Output the [X, Y] coordinate of the center of the cell containing the given text.  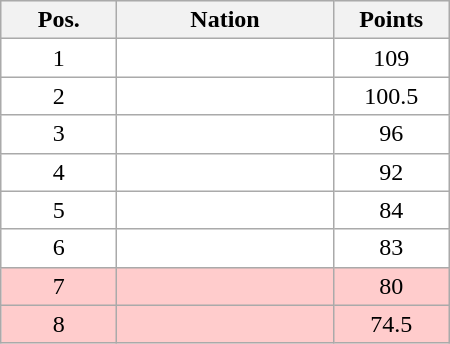
8 [59, 324]
Nation [225, 20]
100.5 [391, 96]
92 [391, 172]
3 [59, 134]
6 [59, 248]
Points [391, 20]
109 [391, 58]
4 [59, 172]
80 [391, 286]
84 [391, 210]
5 [59, 210]
2 [59, 96]
Pos. [59, 20]
74.5 [391, 324]
96 [391, 134]
1 [59, 58]
7 [59, 286]
83 [391, 248]
